Find where the given text appears and provide that cell's center as (X, Y) coordinate. 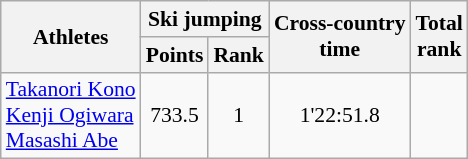
733.5 (175, 116)
Takanori KonoKenji OgiwaraMasashi Abe (71, 116)
1 (238, 116)
1'22:51.8 (340, 116)
Points (175, 55)
Total rank (440, 36)
Ski jumping (205, 19)
Rank (238, 55)
Cross-country time (340, 36)
Athletes (71, 36)
